Find where the given text appears and provide that cell's center as (X, Y) coordinate. 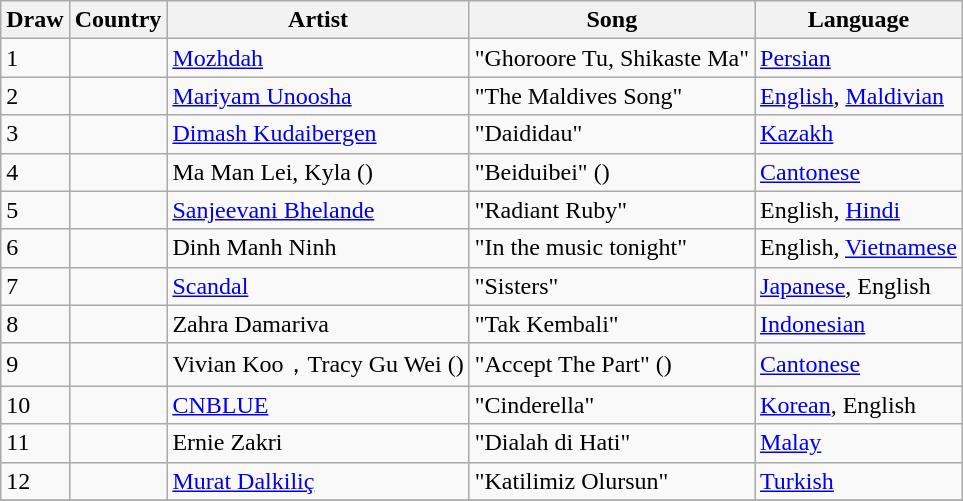
Korean, English (859, 405)
Dinh Manh Ninh (318, 248)
Mozhdah (318, 58)
"Katilimiz Olursun" (612, 481)
7 (35, 286)
2 (35, 96)
English, Maldivian (859, 96)
8 (35, 324)
"The Maldives Song" (612, 96)
Persian (859, 58)
Murat Dalkiliç (318, 481)
"Ghoroore Tu, Shikaste Ma" (612, 58)
"Beiduibei" () (612, 172)
Japanese, English (859, 286)
Scandal (318, 286)
Ernie Zakri (318, 443)
"Accept The Part" () (612, 364)
Mariyam Unoosha (318, 96)
"In the music tonight" (612, 248)
Song (612, 20)
Vivian Koo，Tracy Gu Wei () (318, 364)
Zahra Damariva (318, 324)
Indonesian (859, 324)
9 (35, 364)
Draw (35, 20)
5 (35, 210)
3 (35, 134)
Ma Man Lei, Kyla () (318, 172)
"Sisters" (612, 286)
"Cinderella" (612, 405)
"Radiant Ruby" (612, 210)
"Tak Kembali" (612, 324)
11 (35, 443)
Malay (859, 443)
"Daididau" (612, 134)
12 (35, 481)
1 (35, 58)
English, Vietnamese (859, 248)
Kazakh (859, 134)
4 (35, 172)
10 (35, 405)
Country (118, 20)
Dimash Kudaibergen (318, 134)
"Dialah di Hati" (612, 443)
Turkish (859, 481)
Artist (318, 20)
Sanjeevani Bhelande (318, 210)
Language (859, 20)
English, Hindi (859, 210)
CNBLUE (318, 405)
6 (35, 248)
